Find where the given text appears and provide that cell's center as [x, y] coordinate. 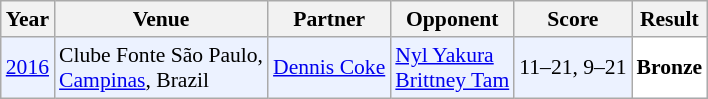
Partner [329, 19]
Opponent [452, 19]
Year [28, 19]
2016 [28, 68]
Result [670, 19]
Bronze [670, 68]
Dennis Coke [329, 68]
Clube Fonte São Paulo,Campinas, Brazil [161, 68]
Venue [161, 19]
Nyl Yakura Brittney Tam [452, 68]
11–21, 9–21 [572, 68]
Score [572, 19]
